Return the (x, y) coordinate for the center point of the cell that contains the specified text.  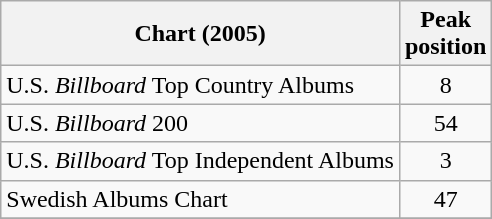
Swedish Albums Chart (200, 199)
3 (445, 161)
Chart (2005) (200, 34)
Peakposition (445, 34)
47 (445, 199)
U.S. Billboard 200 (200, 123)
U.S. Billboard Top Independent Albums (200, 161)
8 (445, 85)
54 (445, 123)
U.S. Billboard Top Country Albums (200, 85)
